Output the [X, Y] coordinate of the center of the cell containing the given text.  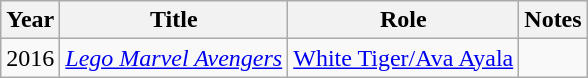
2016 [30, 58]
Notes [553, 20]
White Tiger/Ava Ayala [404, 58]
Lego Marvel Avengers [174, 58]
Role [404, 20]
Year [30, 20]
Title [174, 20]
